Extract the [x, y] coordinate from the center of the cell holding the provided text.  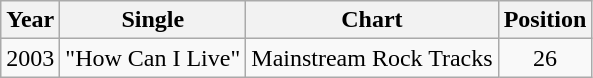
Mainstream Rock Tracks [372, 58]
Position [545, 20]
Single [153, 20]
Chart [372, 20]
"How Can I Live" [153, 58]
2003 [30, 58]
Year [30, 20]
26 [545, 58]
